Detect which cell encompasses the target text, then output its [x, y] center coordinate. 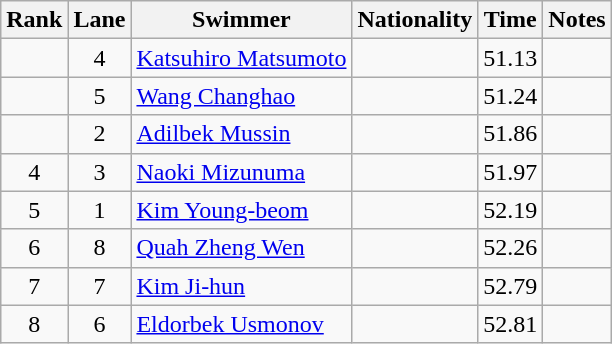
Lane [100, 20]
51.86 [510, 134]
3 [100, 172]
Kim Ji-hun [242, 286]
Eldorbek Usmonov [242, 324]
Katsuhiro Matsumoto [242, 58]
Notes [577, 20]
1 [100, 210]
Wang Changhao [242, 96]
52.19 [510, 210]
52.79 [510, 286]
Kim Young-beom [242, 210]
52.81 [510, 324]
Rank [34, 20]
Naoki Mizunuma [242, 172]
52.26 [510, 248]
Swimmer [242, 20]
Time [510, 20]
51.97 [510, 172]
51.24 [510, 96]
2 [100, 134]
Nationality [415, 20]
Adilbek Mussin [242, 134]
51.13 [510, 58]
Quah Zheng Wen [242, 248]
